Capture the cell that displays the provided text and extract its [X, Y] central coordinate. 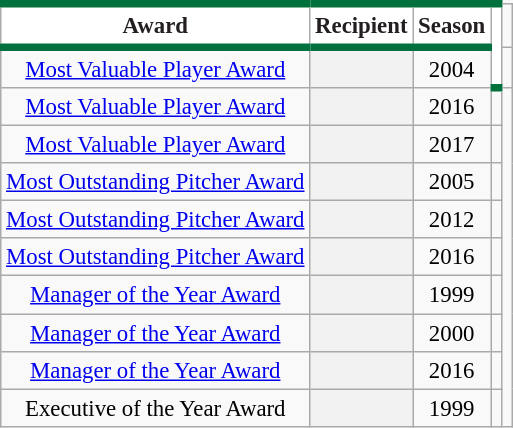
Executive of the Year Award [156, 408]
Recipient [362, 26]
2017 [452, 145]
2005 [452, 182]
2012 [452, 220]
2000 [452, 333]
Season [452, 26]
2004 [452, 68]
Award [156, 26]
